Find where the given text appears and provide that cell's center as (x, y) coordinate. 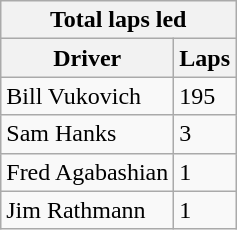
Jim Rathmann (88, 210)
Laps (205, 58)
195 (205, 96)
Fred Agabashian (88, 172)
3 (205, 134)
Sam Hanks (88, 134)
Total laps led (118, 20)
Driver (88, 58)
Bill Vukovich (88, 96)
